Locate the cell with the specified text and output its (x, y) center coordinate. 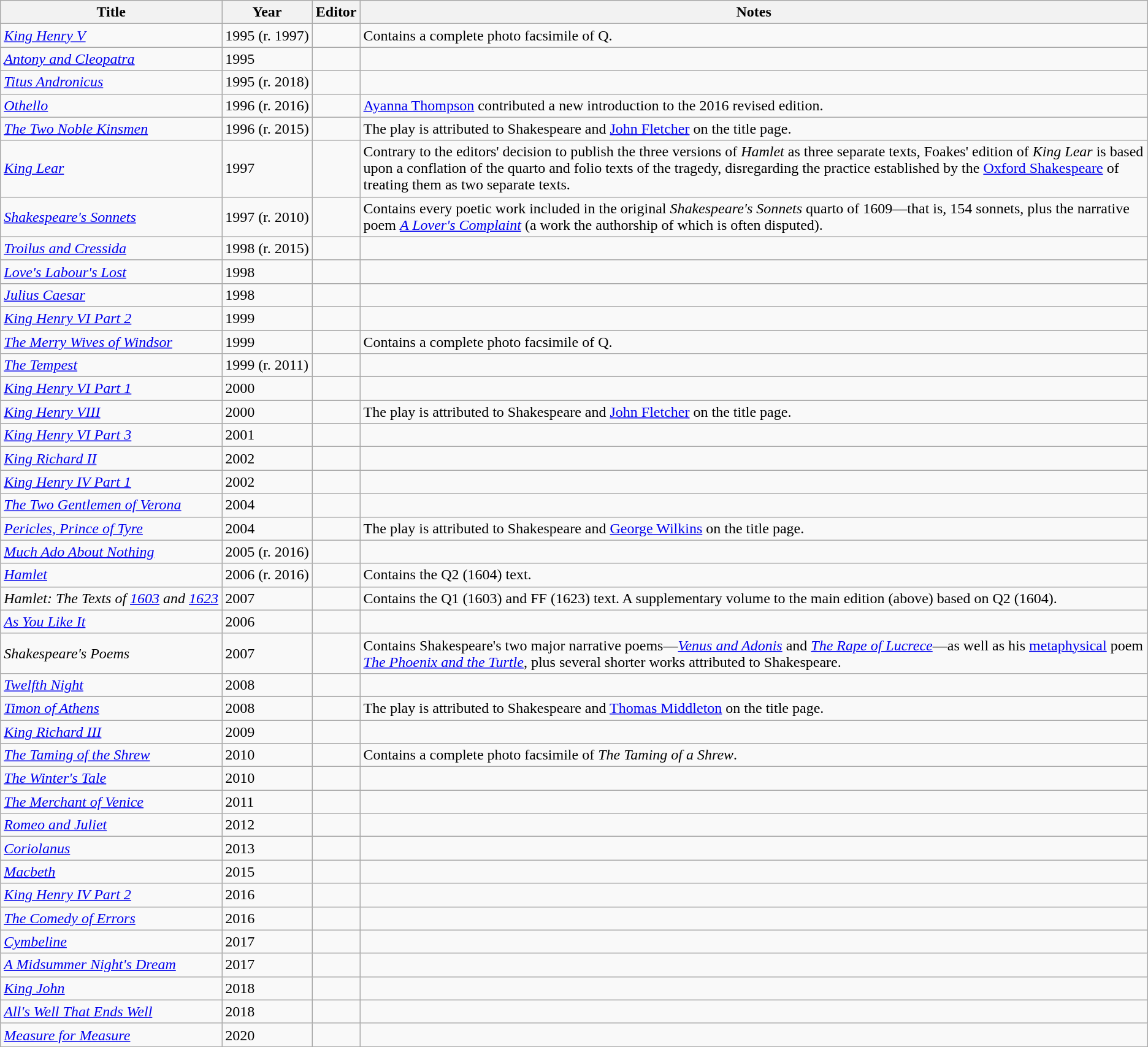
1997 (r. 2010) (267, 217)
King Richard II (112, 459)
King Henry VI Part 2 (112, 318)
Pericles, Prince of Tyre (112, 528)
Julius Caesar (112, 295)
King Henry VI Part 1 (112, 389)
King Richard III (112, 731)
1995 (267, 59)
Troilus and Cressida (112, 248)
2020 (267, 1035)
Antony and Cleopatra (112, 59)
Notes (754, 12)
Contains the Q2 (1604) text. (754, 575)
King Henry VIII (112, 412)
Measure for Measure (112, 1035)
Coriolanus (112, 848)
Ayanna Thompson contributed a new introduction to the 2016 revised edition. (754, 105)
Love's Labour's Lost (112, 272)
As You Like It (112, 622)
Year (267, 12)
All's Well That Ends Well (112, 1011)
1999 (r. 2011) (267, 365)
Titus Andronicus (112, 82)
2015 (267, 872)
Editor (336, 12)
King John (112, 988)
1996 (r. 2015) (267, 129)
King Henry VI Part 3 (112, 435)
The Two Noble Kinsmen (112, 129)
The Winter's Tale (112, 779)
Much Ado About Nothing (112, 552)
1998 (r. 2015) (267, 248)
The Comedy of Errors (112, 918)
2013 (267, 848)
2001 (267, 435)
1995 (r. 2018) (267, 82)
The Merry Wives of Windsor (112, 341)
King Lear (112, 169)
Othello (112, 105)
Twelfth Night (112, 685)
Contains a complete photo facsimile of The Taming of a Shrew. (754, 755)
The play is attributed to Shakespeare and George Wilkins on the title page. (754, 528)
Contains the Q1 (1603) and FF (1623) text. A supplementary volume to the main edition (above) based on Q2 (1604). (754, 598)
2006 (r. 2016) (267, 575)
The play is attributed to Shakespeare and Thomas Middleton on the title page. (754, 708)
The Merchant of Venice (112, 802)
2005 (r. 2016) (267, 552)
1995 (r. 1997) (267, 36)
Hamlet (112, 575)
1997 (267, 169)
The Tempest (112, 365)
Macbeth (112, 872)
1996 (r. 2016) (267, 105)
A Midsummer Night's Dream (112, 965)
Hamlet: The Texts of 1603 and 1623 (112, 598)
Timon of Athens (112, 708)
King Henry V (112, 36)
2006 (267, 622)
King Henry IV Part 2 (112, 895)
King Henry IV Part 1 (112, 482)
2011 (267, 802)
The Taming of the Shrew (112, 755)
2012 (267, 825)
2009 (267, 731)
Title (112, 12)
Shakespeare's Sonnets (112, 217)
The Two Gentlemen of Verona (112, 505)
Shakespeare's Poems (112, 653)
Romeo and Juliet (112, 825)
Cymbeline (112, 942)
